Find where the given text appears and provide that cell's center as [x, y] coordinate. 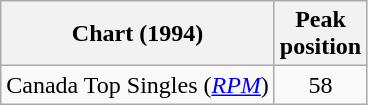
Peakposition [320, 34]
58 [320, 85]
Canada Top Singles (RPM) [138, 85]
Chart (1994) [138, 34]
